Return the [x, y] coordinate for the center point of the cell that contains the specified text.  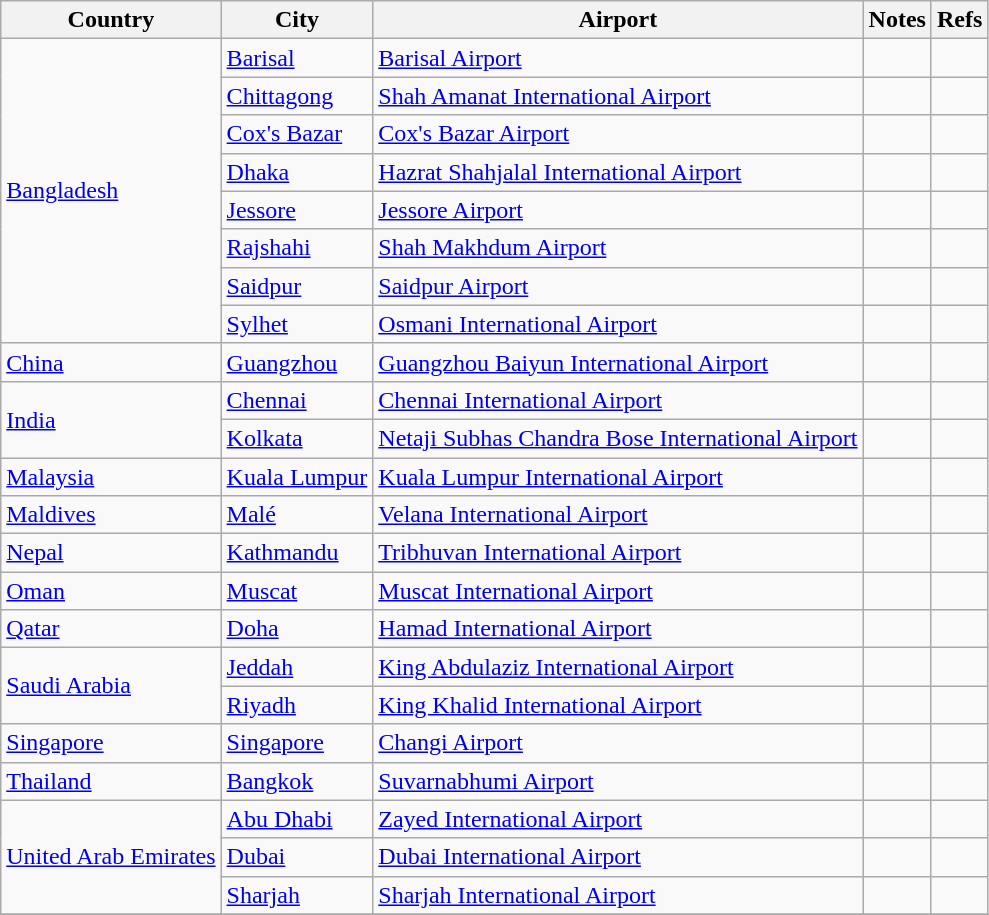
Saudi Arabia [111, 686]
China [111, 362]
Changi Airport [618, 743]
Hamad International Airport [618, 629]
Hazrat Shahjalal International Airport [618, 172]
Netaji Subhas Chandra Bose International Airport [618, 438]
Qatar [111, 629]
Kuala Lumpur International Airport [618, 477]
India [111, 419]
Chennai [297, 400]
Tribhuvan International Airport [618, 553]
Jessore [297, 210]
Abu Dhabi [297, 819]
Maldives [111, 515]
Kathmandu [297, 553]
King Khalid International Airport [618, 705]
Nepal [111, 553]
Bangladesh [111, 191]
Thailand [111, 781]
Oman [111, 591]
Notes [897, 20]
Country [111, 20]
Refs [959, 20]
Jessore Airport [618, 210]
Bangkok [297, 781]
Kolkata [297, 438]
Dubai [297, 857]
Barisal [297, 58]
Muscat International Airport [618, 591]
Sylhet [297, 324]
Chennai International Airport [618, 400]
Kuala Lumpur [297, 477]
Dubai International Airport [618, 857]
Osmani International Airport [618, 324]
Saidpur Airport [618, 286]
Shah Makhdum Airport [618, 248]
Saidpur [297, 286]
King Abdulaziz International Airport [618, 667]
City [297, 20]
Malaysia [111, 477]
Velana International Airport [618, 515]
Suvarnabhumi Airport [618, 781]
Riyadh [297, 705]
Zayed International Airport [618, 819]
Rajshahi [297, 248]
Malé [297, 515]
Shah Amanat International Airport [618, 96]
Airport [618, 20]
Muscat [297, 591]
Doha [297, 629]
Jeddah [297, 667]
Chittagong [297, 96]
Guangzhou [297, 362]
Sharjah International Airport [618, 895]
Guangzhou Baiyun International Airport [618, 362]
Cox's Bazar Airport [618, 134]
Barisal Airport [618, 58]
Sharjah [297, 895]
Cox's Bazar [297, 134]
Dhaka [297, 172]
United Arab Emirates [111, 857]
